From the cell containing the given text, extract its center point as [X, Y] coordinate. 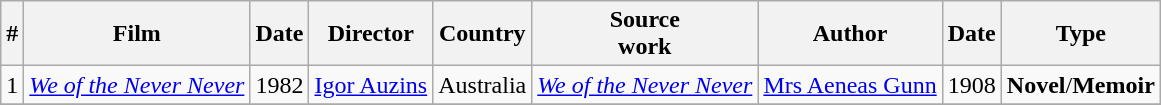
Igor Auzins [371, 85]
Director [371, 34]
Film [137, 34]
Sourcework [645, 34]
Country [482, 34]
1982 [280, 85]
Australia [482, 85]
1 [12, 85]
1908 [972, 85]
Novel/Memoir [1080, 85]
Mrs Aeneas Gunn [850, 85]
# [12, 34]
Author [850, 34]
Type [1080, 34]
